Capture the cell that displays the provided text and extract its [X, Y] central coordinate. 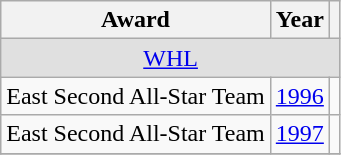
Award [136, 20]
1997 [300, 134]
1996 [300, 96]
WHL [171, 58]
Year [300, 20]
